From the cell containing the given text, extract its center point as (X, Y) coordinate. 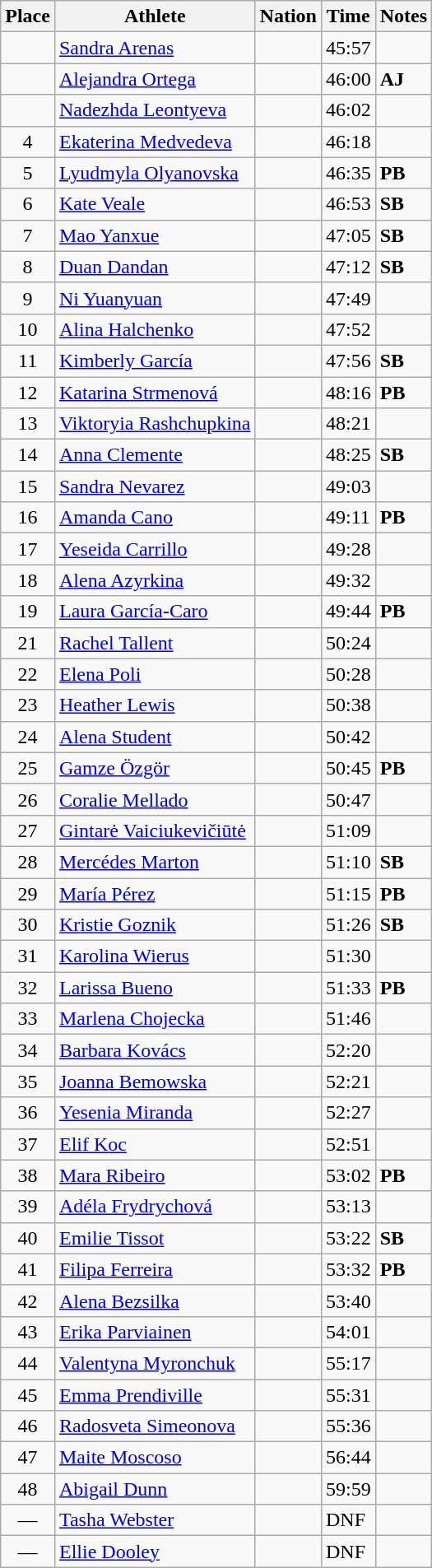
Amanda Cano (155, 518)
40 (28, 1238)
Kate Veale (155, 204)
21 (28, 643)
46:00 (348, 79)
48 (28, 1489)
Katarina Strmenová (155, 393)
Gintarė Vaiciukevičiūtė (155, 831)
Viktoryia Rashchupkina (155, 424)
46:18 (348, 142)
11 (28, 361)
55:36 (348, 1426)
51:26 (348, 925)
AJ (403, 79)
Alena Student (155, 737)
Yeseida Carrillo (155, 549)
49:28 (348, 549)
8 (28, 267)
4 (28, 142)
50:47 (348, 799)
Lyudmyla Olyanovska (155, 173)
Heather Lewis (155, 705)
48:25 (348, 455)
50:45 (348, 768)
41 (28, 1269)
Nation (288, 16)
47:49 (348, 298)
50:24 (348, 643)
12 (28, 393)
Kimberly García (155, 361)
34 (28, 1050)
22 (28, 674)
51:09 (348, 831)
52:51 (348, 1144)
53:40 (348, 1300)
50:38 (348, 705)
Emilie Tissot (155, 1238)
51:10 (348, 862)
7 (28, 235)
47:56 (348, 361)
53:02 (348, 1175)
54:01 (348, 1332)
45:57 (348, 48)
52:21 (348, 1082)
Elif Koc (155, 1144)
Mercédes Marton (155, 862)
51:15 (348, 893)
Alejandra Ortega (155, 79)
16 (28, 518)
25 (28, 768)
23 (28, 705)
39 (28, 1207)
15 (28, 486)
Abigail Dunn (155, 1489)
44 (28, 1363)
Karolina Wierus (155, 956)
Gamze Özgör (155, 768)
Yesenia Miranda (155, 1113)
Mara Ribeiro (155, 1175)
38 (28, 1175)
55:31 (348, 1395)
Kristie Goznik (155, 925)
Time (348, 16)
Notes (403, 16)
36 (28, 1113)
53:22 (348, 1238)
10 (28, 329)
46:53 (348, 204)
Alena Bezsilka (155, 1300)
Rachel Tallent (155, 643)
31 (28, 956)
Valentyna Myronchuk (155, 1363)
24 (28, 737)
Sandra Nevarez (155, 486)
Adéla Frydrychová (155, 1207)
6 (28, 204)
32 (28, 988)
48:21 (348, 424)
26 (28, 799)
Barbara Kovács (155, 1050)
Elena Poli (155, 674)
47:52 (348, 329)
Joanna Bemowska (155, 1082)
Duan Dandan (155, 267)
Mao Yanxue (155, 235)
Emma Prendiville (155, 1395)
51:33 (348, 988)
51:30 (348, 956)
47:12 (348, 267)
46 (28, 1426)
27 (28, 831)
Ellie Dooley (155, 1552)
13 (28, 424)
Alena Azyrkina (155, 580)
35 (28, 1082)
33 (28, 1019)
46:35 (348, 173)
Ekaterina Medvedeva (155, 142)
Coralie Mellado (155, 799)
Erika Parviainen (155, 1332)
19 (28, 612)
55:17 (348, 1363)
29 (28, 893)
48:16 (348, 393)
53:32 (348, 1269)
Tasha Webster (155, 1520)
50:42 (348, 737)
18 (28, 580)
Anna Clemente (155, 455)
49:32 (348, 580)
Sandra Arenas (155, 48)
52:20 (348, 1050)
17 (28, 549)
Radosveta Simeonova (155, 1426)
47:05 (348, 235)
56:44 (348, 1458)
Athlete (155, 16)
Larissa Bueno (155, 988)
50:28 (348, 674)
49:44 (348, 612)
Filipa Ferreira (155, 1269)
Laura García-Caro (155, 612)
43 (28, 1332)
59:59 (348, 1489)
Alina Halchenko (155, 329)
42 (28, 1300)
37 (28, 1144)
María Pérez (155, 893)
14 (28, 455)
53:13 (348, 1207)
5 (28, 173)
45 (28, 1395)
49:11 (348, 518)
30 (28, 925)
46:02 (348, 110)
Place (28, 16)
Nadezhda Leontyeva (155, 110)
9 (28, 298)
52:27 (348, 1113)
49:03 (348, 486)
51:46 (348, 1019)
28 (28, 862)
Ni Yuanyuan (155, 298)
Maite Moscoso (155, 1458)
Marlena Chojecka (155, 1019)
47 (28, 1458)
